Provide the (x, y) coordinate of the cell's center where the given text is located.  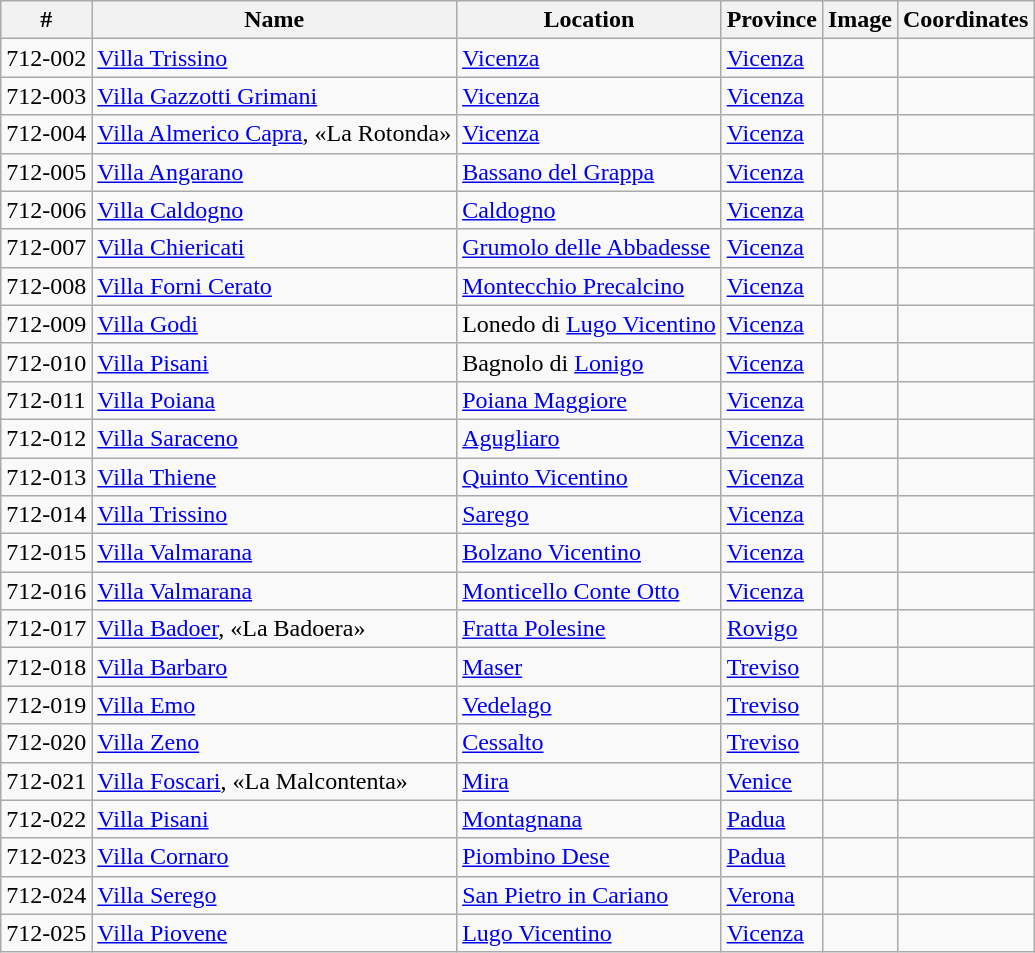
Image (860, 20)
712-023 (46, 857)
Verona (772, 895)
712-019 (46, 705)
Poiana Maggiore (589, 400)
712-005 (46, 172)
Bassano del Grappa (589, 172)
712-009 (46, 324)
Villa Foscari, «La Malcontenta» (274, 781)
Villa Poiana (274, 400)
712-025 (46, 933)
712-018 (46, 667)
Province (772, 20)
Grumolo delle Abbadesse (589, 248)
Villa Godi (274, 324)
712-014 (46, 515)
Villa Saraceno (274, 438)
712-010 (46, 362)
Villa Cornaro (274, 857)
712-011 (46, 400)
712-007 (46, 248)
Villa Thiene (274, 477)
Mira (589, 781)
712-006 (46, 210)
Villa Zeno (274, 743)
Location (589, 20)
Venice (772, 781)
Quinto Vicentino (589, 477)
# (46, 20)
Villa Badoer, «La Badoera» (274, 629)
Vedelago (589, 705)
San Pietro in Cariano (589, 895)
Rovigo (772, 629)
712-008 (46, 286)
Villa Caldogno (274, 210)
712-013 (46, 477)
712-012 (46, 438)
712-002 (46, 58)
Villa Almerico Capra, «La Rotonda» (274, 134)
712-020 (46, 743)
712-004 (46, 134)
712-003 (46, 96)
Villa Chiericati (274, 248)
Fratta Polesine (589, 629)
712-017 (46, 629)
Villa Gazzotti Grimani (274, 96)
Bolzano Vicentino (589, 553)
Monticello Conte Otto (589, 591)
712-024 (46, 895)
Villa Serego (274, 895)
Villa Emo (274, 705)
Caldogno (589, 210)
Maser (589, 667)
Villa Piovene (274, 933)
Name (274, 20)
Sarego (589, 515)
Villa Forni Cerato (274, 286)
Villa Barbaro (274, 667)
Piombino Dese (589, 857)
Cessalto (589, 743)
712-016 (46, 591)
712-022 (46, 819)
Coordinates (965, 20)
712-015 (46, 553)
Lonedo di Lugo Vicentino (589, 324)
Lugo Vicentino (589, 933)
712-021 (46, 781)
Montagnana (589, 819)
Montecchio Precalcino (589, 286)
Agugliaro (589, 438)
Bagnolo di Lonigo (589, 362)
Villa Angarano (274, 172)
